Pinpoint the cell where the given text exists, returning its (x, y) midpoint coordinate. 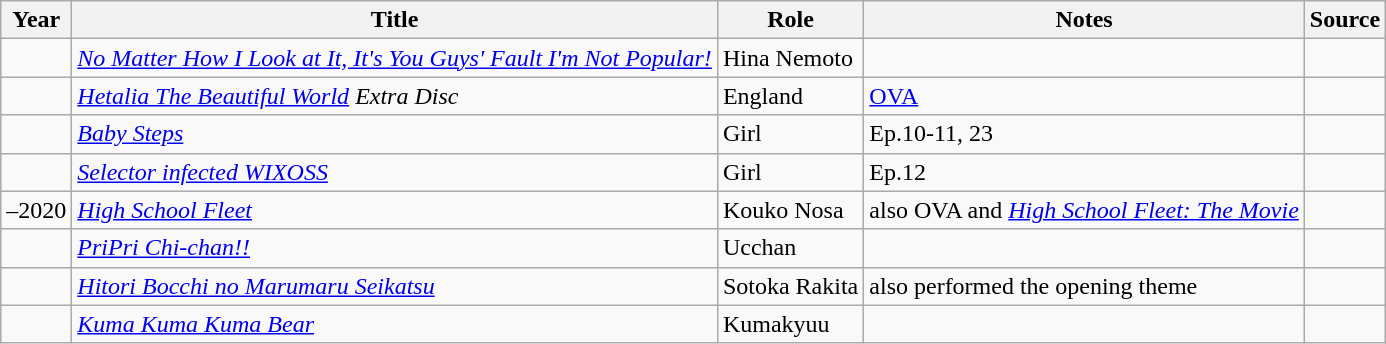
Hetalia The Beautiful World Extra Disc (395, 96)
–2020 (36, 210)
Ucchan (790, 248)
OVA (1084, 96)
Ep.10-11, 23 (1084, 134)
Ep.12 (1084, 172)
PriPri Chi-chan!! (395, 248)
Kumakyuu (790, 324)
also performed the opening theme (1084, 286)
Source (1344, 20)
No Matter How I Look at It, It's You Guys' Fault I'm Not Popular! (395, 58)
also OVA and High School Fleet: The Movie (1084, 210)
Kuma Kuma Kuma Bear (395, 324)
Sotoka Rakita (790, 286)
Selector infected WIXOSS (395, 172)
Hina Nemoto (790, 58)
Kouko Nosa (790, 210)
England (790, 96)
Hitori Bocchi no Marumaru Seikatsu (395, 286)
Notes (1084, 20)
Role (790, 20)
Title (395, 20)
High School Fleet (395, 210)
Baby Steps (395, 134)
Year (36, 20)
